Scan for the cell matching the given text and deliver its (X, Y) coordinate at center. 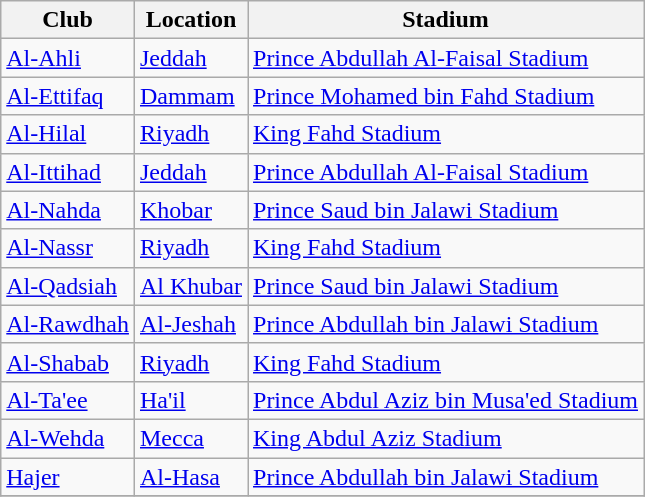
Khobar (190, 210)
Al-Shabab (68, 362)
Club (68, 20)
Ha'il (190, 400)
Prince Abdul Aziz bin Musa'ed Stadium (446, 400)
Al-Ta'ee (68, 400)
Dammam (190, 96)
Al-Ettifaq (68, 96)
Al Khubar (190, 286)
Al-Nassr (68, 248)
Al-Hasa (190, 477)
Al-Jeshah (190, 324)
Al-Rawdhah (68, 324)
Al-Hilal (68, 134)
Al-Wehda (68, 438)
Al-Ittihad (68, 172)
King Abdul Aziz Stadium (446, 438)
Mecca (190, 438)
Stadium (446, 20)
Hajer (68, 477)
Al-Qadsiah (68, 286)
Prince Mohamed bin Fahd Stadium (446, 96)
Location (190, 20)
Al-Ahli (68, 58)
Al-Nahda (68, 210)
